Search for the cell housing the specified text and yield its [x, y] center coordinate. 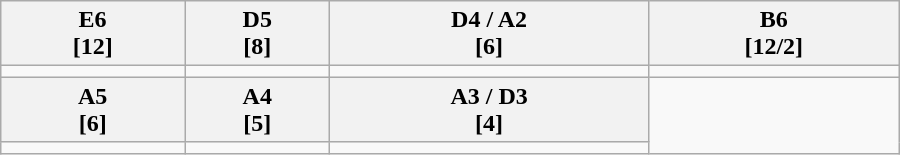
B6[12/2] [774, 34]
A5[6] [93, 110]
D5[8] [256, 34]
D4 / A2[6] [489, 34]
A3 / D3[4] [489, 110]
E6[12] [93, 34]
A4[5] [256, 110]
